Extract the [X, Y] coordinate from the center of the cell holding the provided text.  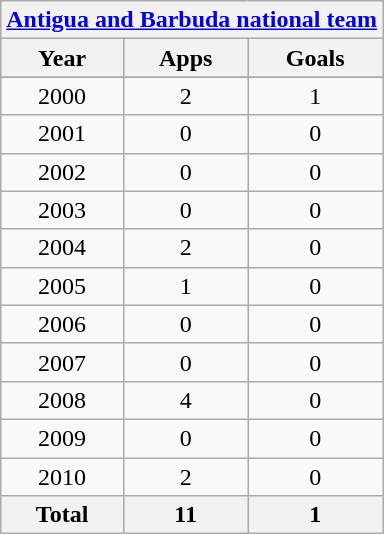
Apps [185, 58]
2006 [62, 324]
2010 [62, 477]
Goals [316, 58]
Antigua and Barbuda national team [192, 20]
2008 [62, 400]
2009 [62, 438]
2002 [62, 172]
2007 [62, 362]
Year [62, 58]
2005 [62, 286]
2001 [62, 134]
2000 [62, 96]
2003 [62, 210]
2004 [62, 248]
11 [185, 515]
Total [62, 515]
4 [185, 400]
